Output the [x, y] coordinate of the center of the cell containing the given text.  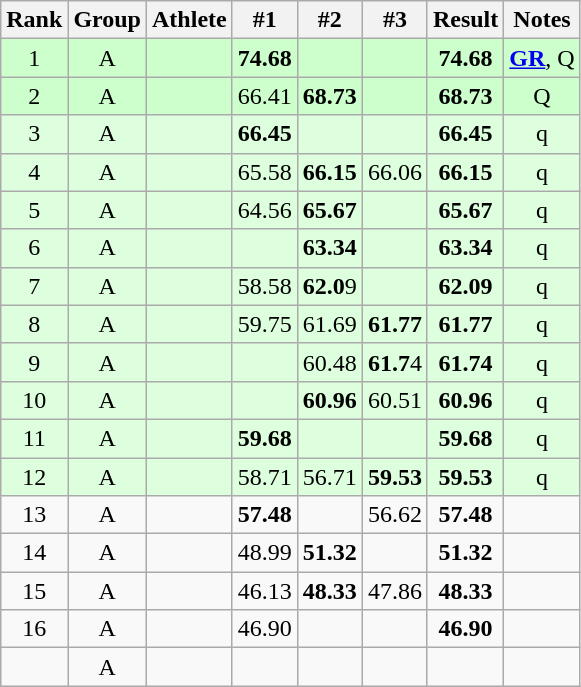
15 [34, 591]
Group [108, 20]
9 [34, 362]
5 [34, 210]
11 [34, 438]
Rank [34, 20]
56.62 [394, 515]
3 [34, 134]
#1 [264, 20]
Notes [542, 20]
65.58 [264, 172]
2 [34, 96]
47.86 [394, 591]
46.13 [264, 591]
8 [34, 324]
1 [34, 58]
Athlete [190, 20]
59.75 [264, 324]
66.06 [394, 172]
61.69 [330, 324]
12 [34, 477]
#3 [394, 20]
16 [34, 629]
13 [34, 515]
Result [465, 20]
60.51 [394, 400]
#2 [330, 20]
58.58 [264, 286]
66.41 [264, 96]
10 [34, 400]
64.56 [264, 210]
GR, Q [542, 58]
Q [542, 96]
60.48 [330, 362]
14 [34, 553]
6 [34, 248]
58.71 [264, 477]
7 [34, 286]
4 [34, 172]
56.71 [330, 477]
48.99 [264, 553]
